Capture the cell that displays the provided text and extract its [X, Y] central coordinate. 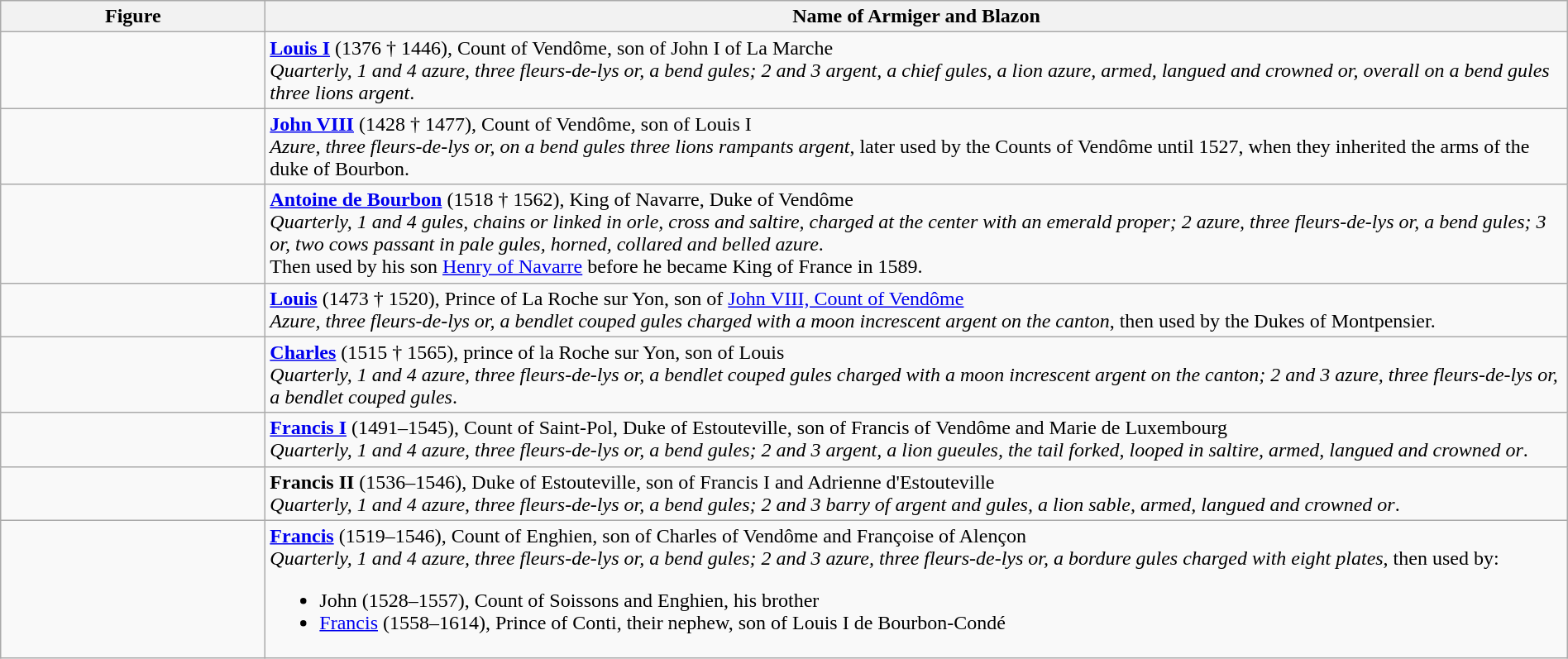
Name of Armiger and Blazon [916, 17]
Figure [133, 17]
